Search for the cell housing the specified text and yield its (X, Y) center coordinate. 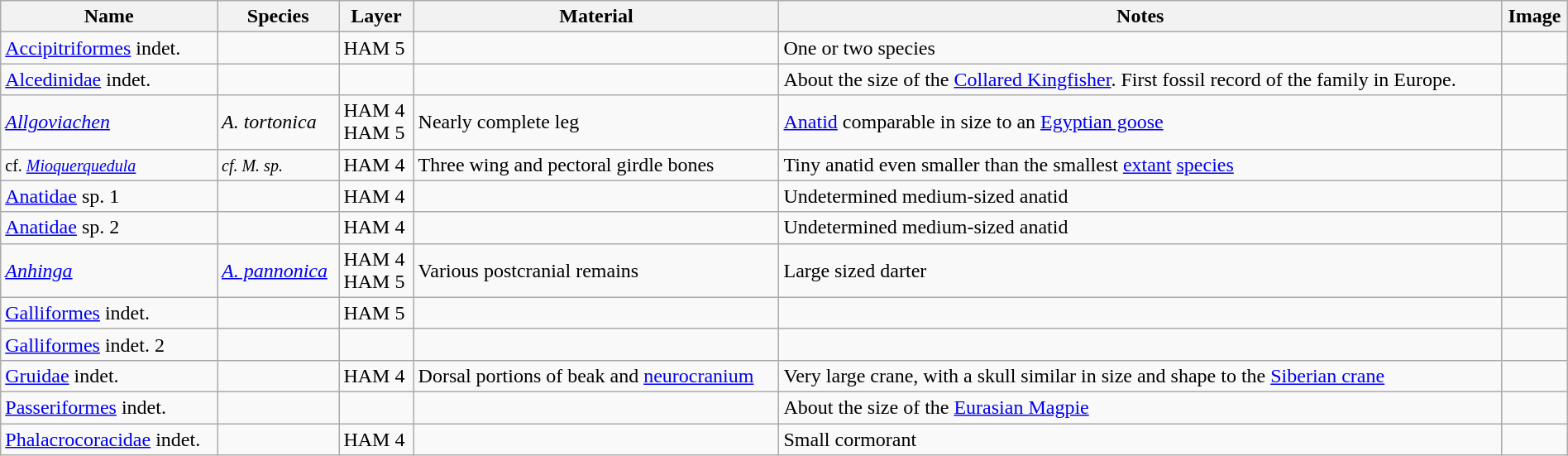
Alcedinidae indet. (109, 79)
Anatidae sp. 1 (109, 196)
Name (109, 17)
Image (1535, 17)
About the size of the Collared Kingfisher. First fossil record of the family in Europe. (1140, 79)
Accipitriformes indet. (109, 48)
Anhinga (109, 270)
Gruidae indet. (109, 376)
Nearly complete leg (596, 122)
Very large crane, with a skull similar in size and shape to the Siberian crane (1140, 376)
Dorsal portions of beak and neurocranium (596, 376)
About the size of the Eurasian Magpie (1140, 407)
cf. M. sp. (278, 165)
Tiny anatid even smaller than the smallest extant species (1140, 165)
Large sized darter (1140, 270)
Species (278, 17)
Small cormorant (1140, 439)
Galliformes indet. 2 (109, 344)
cf. Mioquerquedula (109, 165)
Notes (1140, 17)
Anatidae sp. 2 (109, 228)
Layer (376, 17)
Material (596, 17)
One or two species (1140, 48)
Phalacrocoracidae indet. (109, 439)
Anatid comparable in size to an Egyptian goose (1140, 122)
Various postcranial remains (596, 270)
Passeriformes indet. (109, 407)
A. tortonica (278, 122)
A. pannonica (278, 270)
Allgoviachen (109, 122)
Galliformes indet. (109, 313)
Three wing and pectoral girdle bones (596, 165)
